Pinpoint the cell where the given text exists, returning its (x, y) midpoint coordinate. 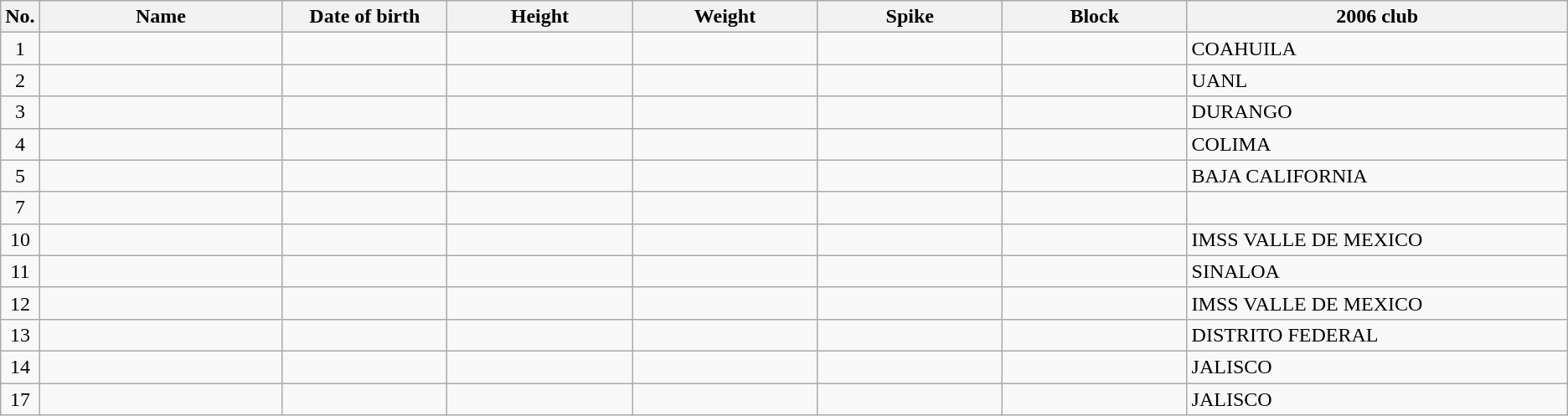
No. (20, 17)
DURANGO (1377, 112)
7 (20, 208)
14 (20, 367)
10 (20, 239)
Block (1096, 17)
11 (20, 271)
13 (20, 335)
12 (20, 303)
17 (20, 399)
2 (20, 80)
COLIMA (1377, 144)
Name (161, 17)
3 (20, 112)
Date of birth (365, 17)
Spike (910, 17)
COAHUILA (1377, 49)
1 (20, 49)
5 (20, 176)
SINALOA (1377, 271)
4 (20, 144)
UANL (1377, 80)
Weight (725, 17)
2006 club (1377, 17)
Height (539, 17)
BAJA CALIFORNIA (1377, 176)
DISTRITO FEDERAL (1377, 335)
